Provide the [X, Y] coordinate of the cell's center where the given text is located.  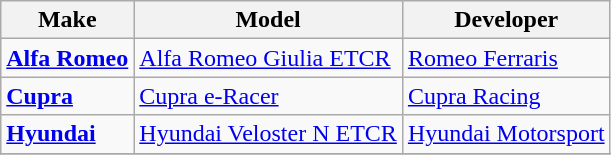
Model [268, 20]
Hyundai [68, 134]
Developer [506, 20]
Cupra [68, 96]
Cupra e-Racer [268, 96]
Hyundai Motorsport [506, 134]
Alfa Romeo Giulia ETCR [268, 58]
Alfa Romeo [68, 58]
Romeo Ferraris [506, 58]
Make [68, 20]
Hyundai Veloster N ETCR [268, 134]
Cupra Racing [506, 96]
